Detect which cell encompasses the target text, then output its [X, Y] center coordinate. 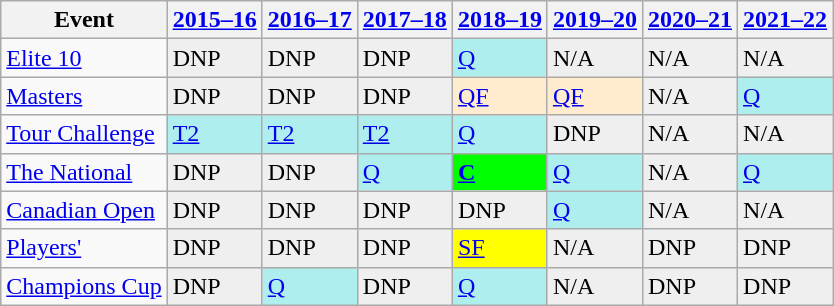
2018–19 [500, 20]
2015–16 [214, 20]
The National [84, 172]
2021–22 [786, 20]
Tour Challenge [84, 134]
2017–18 [404, 20]
Elite 10 [84, 58]
2019–20 [594, 20]
Event [84, 20]
Players' [84, 248]
Champions Cup [84, 286]
2016–17 [310, 20]
C [500, 172]
Masters [84, 96]
SF [500, 248]
Canadian Open [84, 210]
2020–21 [690, 20]
